Find where the given text appears and provide that cell's center as [X, Y] coordinate. 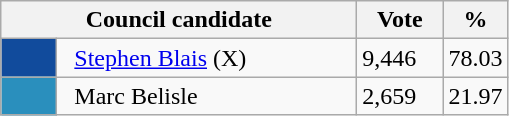
Marc Belisle [207, 96]
Vote [400, 20]
Stephen Blais (X) [207, 58]
% [476, 20]
21.97 [476, 96]
9,446 [400, 58]
78.03 [476, 58]
2,659 [400, 96]
Council candidate [179, 20]
